For the text-containing cell, return its midpoint in (X, Y) coordinate format. 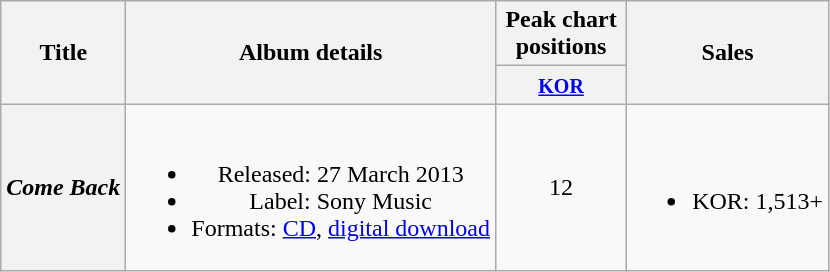
Sales (728, 52)
KOR: 1,513+ (728, 188)
Title (64, 52)
Released: 27 March 2013Label: Sony MusicFormats: CD, digital download (311, 188)
KOR (562, 85)
Peak chart positions (562, 34)
Come Back (64, 188)
Album details (311, 52)
12 (562, 188)
